Return the (X, Y) coordinate for the center point of the cell that contains the specified text.  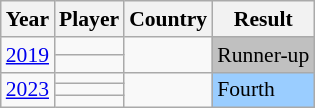
Fourth (263, 90)
Result (263, 19)
2019 (28, 55)
Year (28, 19)
Country (168, 19)
Runner-up (263, 55)
Player (89, 19)
2023 (28, 90)
